Return the [x, y] coordinate for the center point of the cell that contains the specified text.  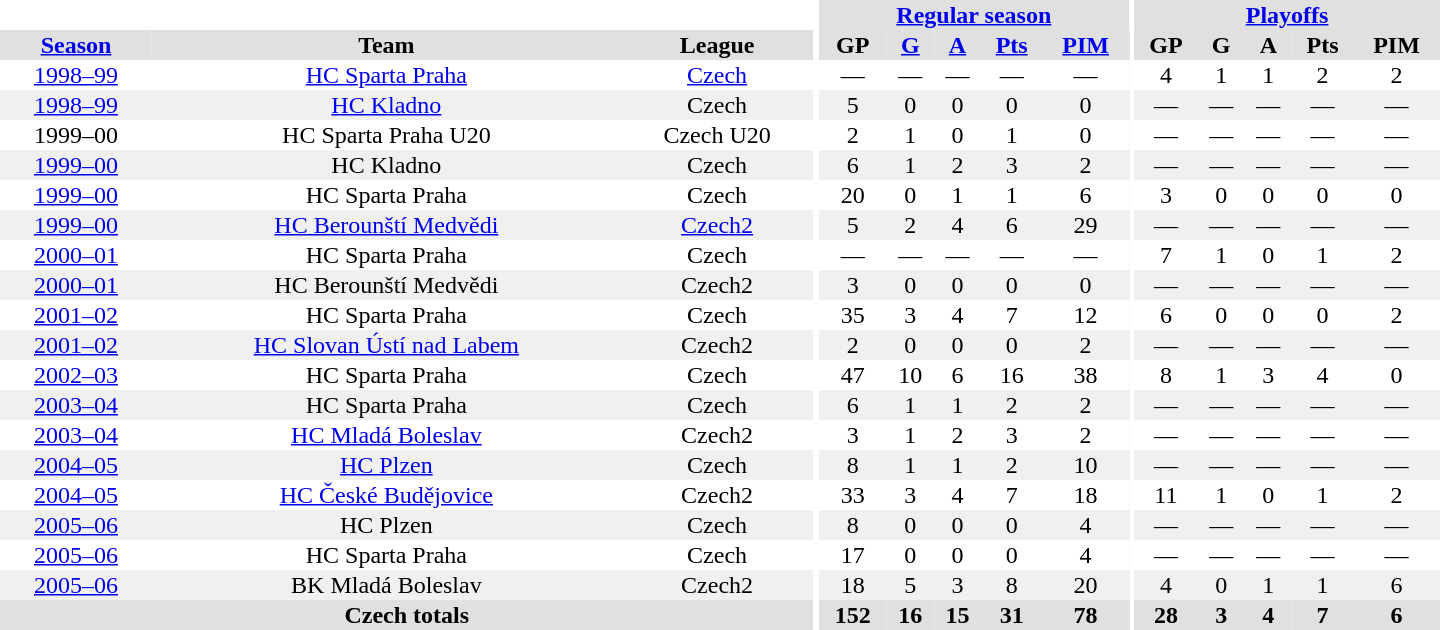
Czech U20 [718, 135]
BK Mladá Boleslav [386, 585]
152 [853, 615]
Czech totals [406, 615]
35 [853, 315]
33 [853, 495]
Playoffs [1287, 15]
78 [1086, 615]
Regular season [974, 15]
HC Slovan Ústí nad Labem [386, 345]
HC Mladá Boleslav [386, 435]
HC Sparta Praha U20 [386, 135]
11 [1166, 495]
28 [1166, 615]
17 [853, 555]
Season [76, 45]
29 [1086, 225]
38 [1086, 375]
12 [1086, 315]
Team [386, 45]
47 [853, 375]
15 [958, 615]
League [718, 45]
31 [1012, 615]
HC České Budějovice [386, 495]
2002–03 [76, 375]
